Output the [X, Y] coordinate of the center of the cell containing the given text.  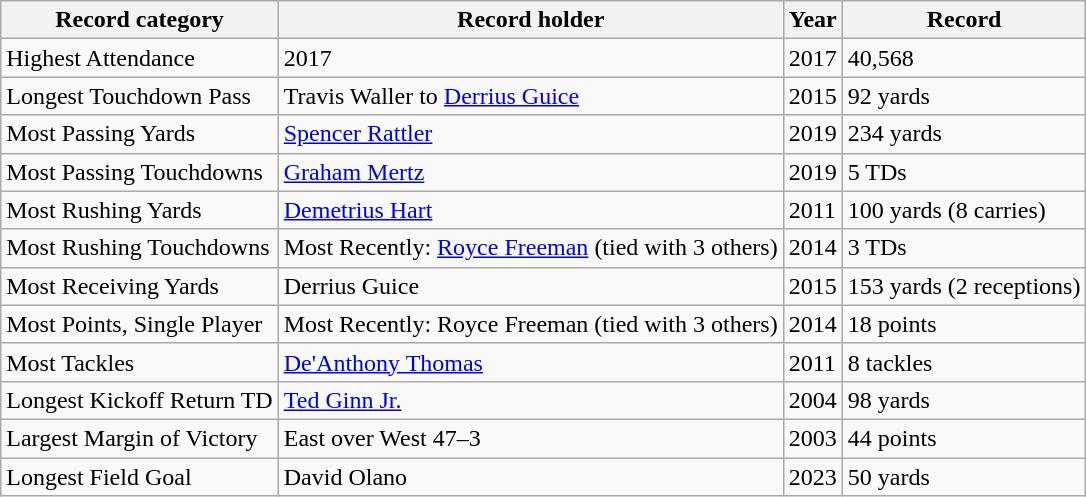
Derrius Guice [530, 286]
Most Receiving Yards [140, 286]
Spencer Rattler [530, 134]
100 yards (8 carries) [964, 210]
Record holder [530, 20]
Most Points, Single Player [140, 324]
Ted Ginn Jr. [530, 400]
Year [812, 20]
Largest Margin of Victory [140, 438]
Longest Touchdown Pass [140, 96]
92 yards [964, 96]
Longest Kickoff Return TD [140, 400]
234 yards [964, 134]
3 TDs [964, 248]
De'Anthony Thomas [530, 362]
Record category [140, 20]
98 yards [964, 400]
Demetrius Hart [530, 210]
Most Tackles [140, 362]
Most Rushing Yards [140, 210]
44 points [964, 438]
18 points [964, 324]
Record [964, 20]
Graham Mertz [530, 172]
8 tackles [964, 362]
153 yards (2 receptions) [964, 286]
Travis Waller to Derrius Guice [530, 96]
2004 [812, 400]
East over West 47–3 [530, 438]
Highest Attendance [140, 58]
David Olano [530, 477]
2023 [812, 477]
Longest Field Goal [140, 477]
Most Rushing Touchdowns [140, 248]
Most Passing Yards [140, 134]
2003 [812, 438]
5 TDs [964, 172]
50 yards [964, 477]
Most Passing Touchdowns [140, 172]
40,568 [964, 58]
